Identify which cell holds the provided text, then report its [X, Y] central coordinate. 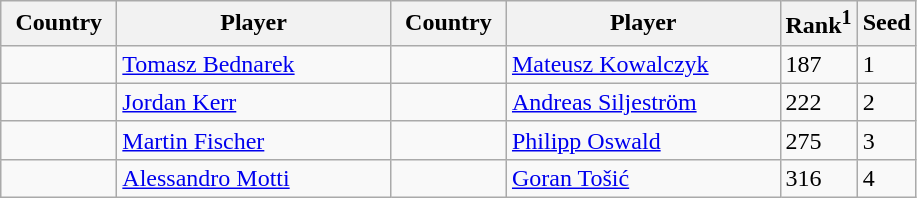
Martin Fischer [254, 140]
187 [818, 64]
Mateusz Kowalczyk [643, 64]
1 [886, 64]
Alessandro Motti [254, 178]
Tomasz Bednarek [254, 64]
Seed [886, 24]
222 [818, 102]
316 [818, 178]
3 [886, 140]
Jordan Kerr [254, 102]
Andreas Siljeström [643, 102]
2 [886, 102]
4 [886, 178]
Rank1 [818, 24]
Goran Tošić [643, 178]
275 [818, 140]
Philipp Oswald [643, 140]
